For the text-containing cell, return its midpoint in (X, Y) coordinate format. 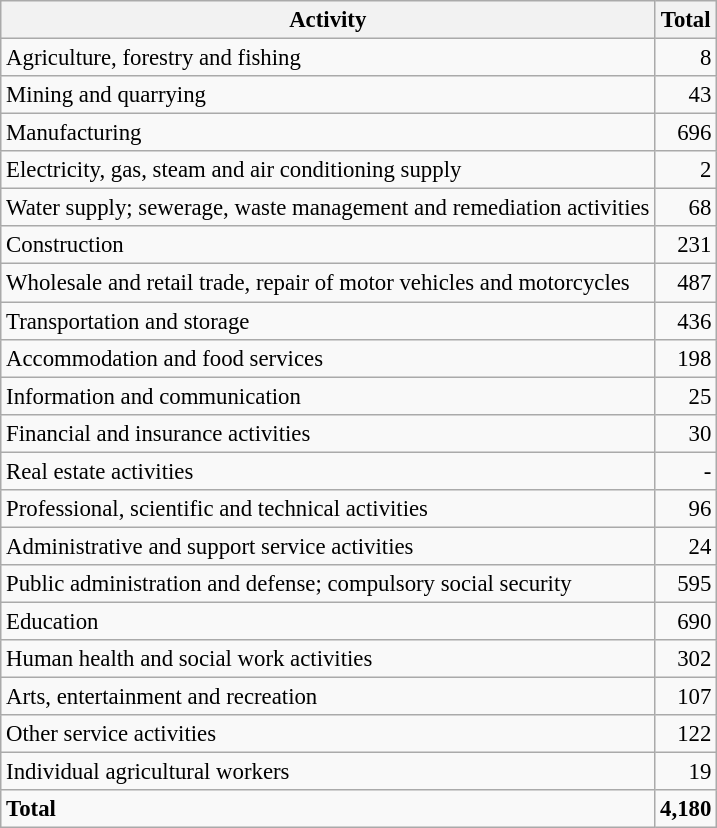
122 (686, 734)
19 (686, 772)
4,180 (686, 809)
24 (686, 546)
43 (686, 95)
436 (686, 321)
Real estate activities (328, 471)
595 (686, 584)
Arts, entertainment and recreation (328, 697)
696 (686, 133)
Education (328, 621)
2 (686, 170)
30 (686, 433)
Mining and quarrying (328, 95)
8 (686, 58)
Manufacturing (328, 133)
Accommodation and food services (328, 358)
25 (686, 396)
690 (686, 621)
107 (686, 697)
Agriculture, forestry and fishing (328, 58)
302 (686, 659)
Water supply; sewerage, waste management and remediation activities (328, 208)
Wholesale and retail trade, repair of motor vehicles and motorcycles (328, 283)
198 (686, 358)
Administrative and support service activities (328, 546)
Activity (328, 20)
96 (686, 509)
Other service activities (328, 734)
487 (686, 283)
Financial and insurance activities (328, 433)
68 (686, 208)
231 (686, 245)
Public administration and defense; compulsory social security (328, 584)
Professional, scientific and technical activities (328, 509)
Electricity, gas, steam and air conditioning supply (328, 170)
Transportation and storage (328, 321)
Construction (328, 245)
Human health and social work activities (328, 659)
Information and communication (328, 396)
- (686, 471)
Individual agricultural workers (328, 772)
